Return (X, Y) of the center of cell containing provided text 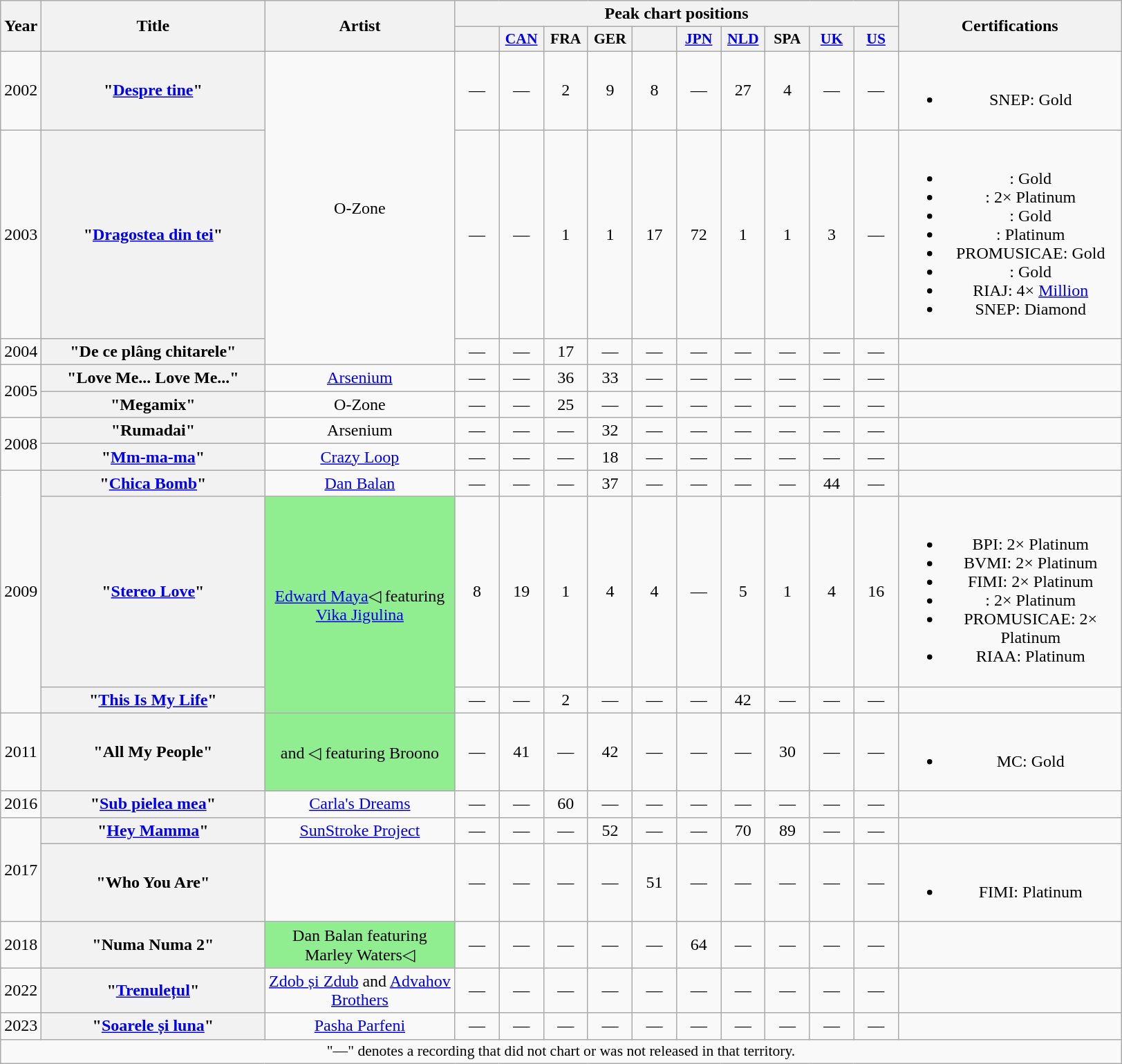
"Soarele și luna" (153, 1026)
41 (521, 752)
25 (565, 404)
UK (832, 39)
Year (21, 26)
SunStroke Project (359, 830)
2009 (21, 592)
36 (565, 378)
33 (610, 378)
: Gold: 2× Platinum: Gold: PlatinumPROMUSICAE: Gold: GoldRIAJ: 4× MillionSNEP: Diamond (1009, 234)
Crazy Loop (359, 457)
Peak chart positions (676, 14)
"Despre tine" (153, 90)
5 (743, 592)
2004 (21, 352)
MC: Gold (1009, 752)
Title (153, 26)
9 (610, 90)
SPA (787, 39)
2016 (21, 804)
"Love Me... Love Me..." (153, 378)
"Who You Are" (153, 882)
US (876, 39)
2017 (21, 870)
18 (610, 457)
and ◁ featuring Broono (359, 752)
SNEP: Gold (1009, 90)
51 (654, 882)
"Sub pielea mea" (153, 804)
72 (699, 234)
30 (787, 752)
2003 (21, 234)
70 (743, 830)
GER (610, 39)
"This Is My Life" (153, 700)
"Numa Numa 2" (153, 944)
"Dragostea din tei" (153, 234)
Pasha Parfeni (359, 1026)
"Hey Mamma" (153, 830)
19 (521, 592)
CAN (521, 39)
89 (787, 830)
NLD (743, 39)
37 (610, 483)
"—" denotes a recording that did not chart or was not released in that territory. (561, 1052)
Artist (359, 26)
Carla's Dreams (359, 804)
"Trenulețul" (153, 990)
2002 (21, 90)
60 (565, 804)
44 (832, 483)
JPN (699, 39)
Edward Maya◁ featuring Vika Jigulina (359, 604)
FRA (565, 39)
52 (610, 830)
Zdob și Zdub and Advahov Brothers (359, 990)
16 (876, 592)
2023 (21, 1026)
64 (699, 944)
Certifications (1009, 26)
"Rumadai" (153, 431)
"Stereo Love" (153, 592)
"Chica Bomb" (153, 483)
2011 (21, 752)
32 (610, 431)
FIMI: Platinum (1009, 882)
27 (743, 90)
2022 (21, 990)
BPI: 2× PlatinumBVMI: 2× PlatinumFIMI: 2× Platinum: 2× PlatinumPROMUSICAE: 2× PlatinumRIAA: Platinum (1009, 592)
Dan Balan (359, 483)
Dan Balan featuring Marley Waters◁ (359, 944)
2008 (21, 444)
2005 (21, 391)
"De ce plâng chitarele" (153, 352)
"Mm-ma-ma" (153, 457)
2018 (21, 944)
3 (832, 234)
"All My People" (153, 752)
"Megamix" (153, 404)
